From the cell containing the given text, extract its center point as [x, y] coordinate. 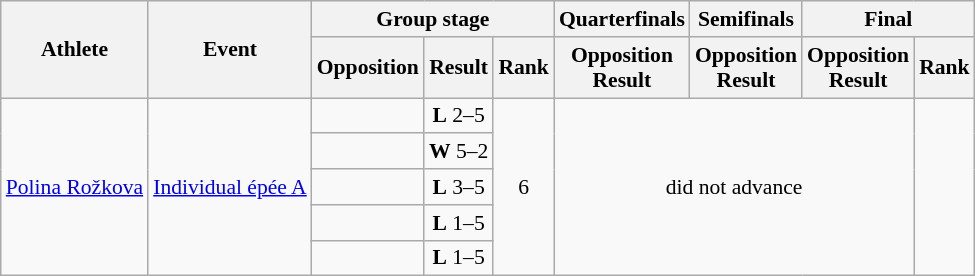
L 2–5 [458, 116]
L 3–5 [458, 187]
did not advance [734, 187]
Opposition [368, 68]
Event [230, 50]
Polina Rožkova [74, 187]
W 5–2 [458, 152]
Athlete [74, 50]
Final [888, 19]
Group stage [433, 19]
Semifinals [746, 19]
Quarterfinals [622, 19]
Individual épée A [230, 187]
6 [524, 187]
Result [458, 68]
